Search for the cell housing the specified text and yield its (x, y) center coordinate. 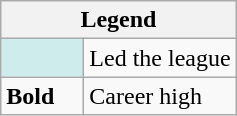
Led the league (160, 58)
Bold (42, 96)
Legend (118, 20)
Career high (160, 96)
